Extract the (X, Y) coordinate from the center of the cell holding the provided text.  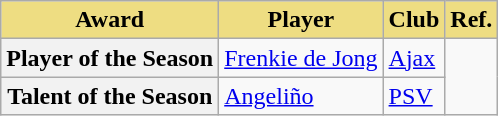
Talent of the Season (110, 96)
Award (110, 20)
Angeliño (301, 96)
Frenkie de Jong (301, 58)
Player (301, 20)
Player of the Season (110, 58)
Ajax (414, 58)
Club (414, 20)
PSV (414, 96)
Ref. (472, 20)
